Determine the (x, y) coordinate at the center of the cell enclosing the given text.  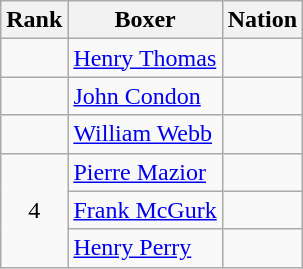
Boxer (145, 20)
Rank (34, 20)
Nation (262, 20)
Pierre Mazior (145, 172)
Henry Perry (145, 248)
4 (34, 210)
Henry Thomas (145, 58)
William Webb (145, 134)
John Condon (145, 96)
Frank McGurk (145, 210)
